Capture the cell that displays the provided text and extract its (x, y) central coordinate. 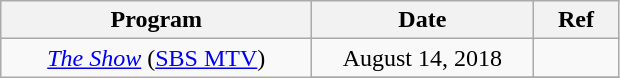
August 14, 2018 (422, 58)
The Show (SBS MTV) (156, 58)
Program (156, 20)
Date (422, 20)
Ref (576, 20)
